From the cell containing the given text, extract its center point as (X, Y) coordinate. 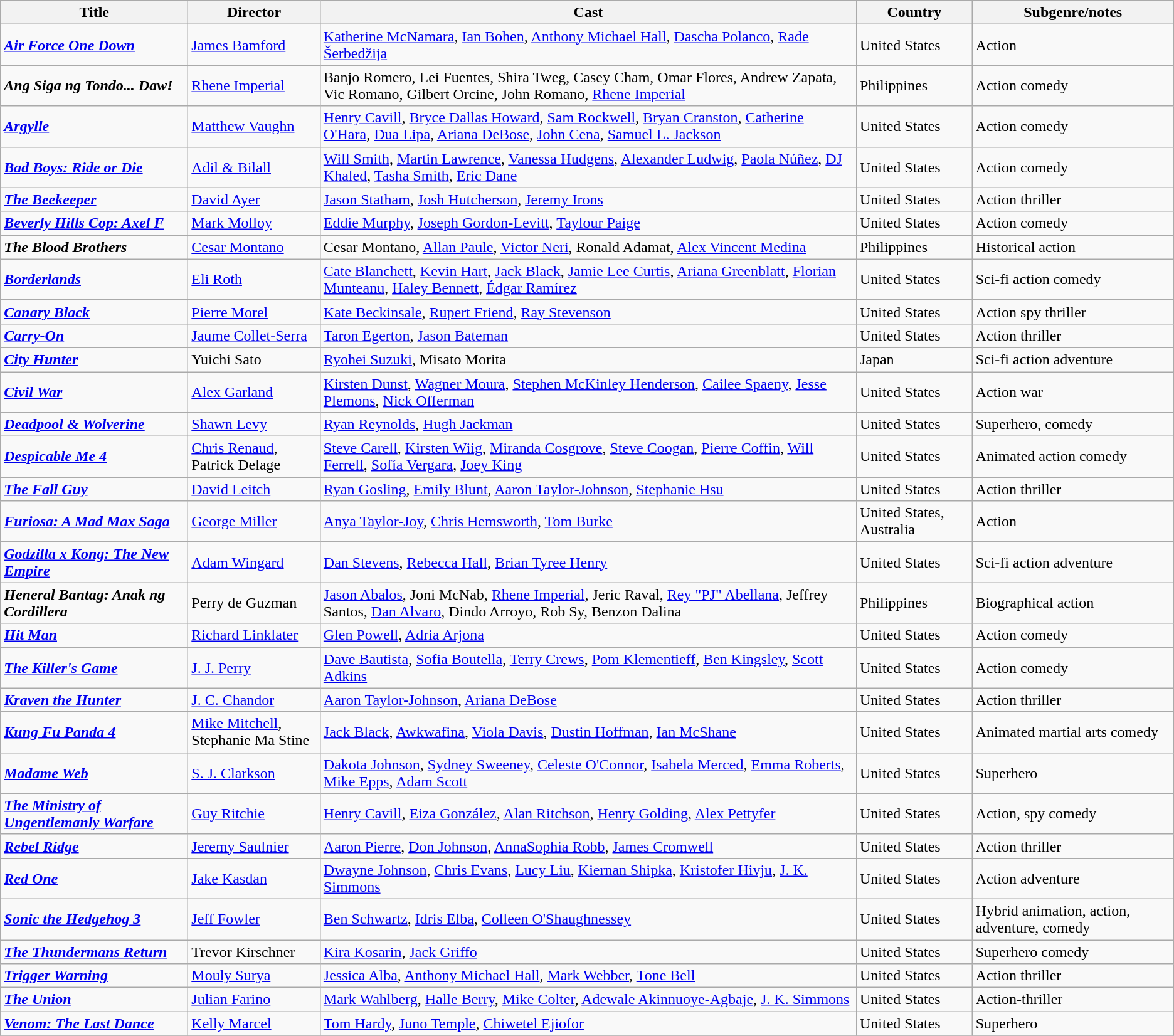
Kirsten Dunst, Wagner Moura, Stephen McKinley Henderson, Cailee Spaeny, Jesse Plemons, Nick Offerman (588, 391)
Steve Carell, Kirsten Wiig, Miranda Cosgrove, Steve Coogan, Pierre Coffin, Will Ferrell, Sofía Vergara, Joey King (588, 457)
Richard Linklater (255, 635)
Jason Abalos, Joni McNab, Rhene Imperial, Jeric Raval, Rey "PJ" Abellana, Jeffrey Santos, Dan Alvaro, Dindo Arroyo, Rob Sy, Benzon Dalina (588, 603)
Subgenre/notes (1072, 13)
Historical action (1072, 247)
Hybrid animation, action, adventure, comedy (1072, 919)
Jessica Alba, Anthony Michael Hall, Mark Webber, Tone Bell (588, 976)
Dan Stevens, Rebecca Hall, Brian Tyree Henry (588, 562)
Beverly Hills Cop: Axel F (94, 223)
Sonic the Hedgehog 3 (94, 919)
The Fall Guy (94, 489)
Director (255, 13)
Taron Egerton, Jason Bateman (588, 336)
Mark Wahlberg, Halle Berry, Mike Colter, Adewale Akinnuoye-Agbaje, J. K. Simmons (588, 1000)
Katherine McNamara, Ian Bohen, Anthony Michael Hall, Dascha Polanco, Rade Šerbedžija (588, 45)
Perry de Guzman (255, 603)
Country (914, 13)
Glen Powell, Adria Arjona (588, 635)
Eli Roth (255, 280)
Mark Molloy (255, 223)
Jeff Fowler (255, 919)
Air Force One Down (94, 45)
Yuichi Sato (255, 359)
Alex Garland (255, 391)
Animated martial arts comedy (1072, 732)
Action spy thriller (1072, 312)
Kraven the Hunter (94, 700)
Kate Beckinsale, Rupert Friend, Ray Stevenson (588, 312)
Heneral Bantag: Anak ng Cordillera (94, 603)
The Beekeeper (94, 199)
Ryohei Suzuki, Misato Morita (588, 359)
Bad Boys: Ride or Die (94, 167)
Despicable Me 4 (94, 457)
Tom Hardy, Juno Temple, Chiwetel Ejiofor (588, 1023)
David Leitch (255, 489)
Trigger Warning (94, 976)
Carry-On (94, 336)
Kira Kosarin, Jack Griffo (588, 951)
Jeremy Saulnier (255, 846)
Ryan Reynolds, Hugh Jackman (588, 425)
The Thundermans Return (94, 951)
Kung Fu Panda 4 (94, 732)
Jake Kasdan (255, 878)
The Ministry of Ungentlemanly Warfare (94, 814)
Jaume Collet-Serra (255, 336)
Henry Cavill, Bryce Dallas Howard, Sam Rockwell, Bryan Cranston, Catherine O'Hara, Dua Lipa, Ariana DeBose, John Cena, Samuel L. Jackson (588, 127)
Pierre Morel (255, 312)
Anya Taylor-Joy, Chris Hemsworth, Tom Burke (588, 522)
Dakota Johnson, Sydney Sweeney, Celeste O'Connor, Isabela Merced, Emma Roberts, Mike Epps, Adam Scott (588, 773)
Ryan Gosling, Emily Blunt, Aaron Taylor-Johnson, Stephanie Hsu (588, 489)
Action adventure (1072, 878)
Red One (94, 878)
Biographical action (1072, 603)
Furiosa: A Mad Max Saga (94, 522)
J. J. Perry (255, 667)
Julian Farino (255, 1000)
Godzilla x Kong: The New Empire (94, 562)
Cesar Montano, Allan Paule, Victor Neri, Ronald Adamat, Alex Vincent Medina (588, 247)
City Hunter (94, 359)
Jack Black, Awkwafina, Viola Davis, Dustin Hoffman, Ian McShane (588, 732)
Rebel Ridge (94, 846)
Jason Statham, Josh Hutcherson, Jeremy Irons (588, 199)
The Union (94, 1000)
Matthew Vaughn (255, 127)
Title (94, 13)
David Ayer (255, 199)
Animated action comedy (1072, 457)
Shawn Levy (255, 425)
Eddie Murphy, Joseph Gordon-Levitt, Taylour Paige (588, 223)
Will Smith, Martin Lawrence, Vanessa Hudgens, Alexander Ludwig, Paola Núñez, DJ Khaled, Tasha Smith, Eric Dane (588, 167)
Borderlands (94, 280)
Action war (1072, 391)
Aaron Taylor-Johnson, Ariana DeBose (588, 700)
Deadpool & Wolverine (94, 425)
Hit Man (94, 635)
James Bamford (255, 45)
Rhene Imperial (255, 85)
Sci-fi action comedy (1072, 280)
Venom: The Last Dance (94, 1023)
Adil & Bilall (255, 167)
George Miller (255, 522)
Kelly Marcel (255, 1023)
Action, spy comedy (1072, 814)
Guy Ritchie (255, 814)
Banjo Romero, Lei Fuentes, Shira Tweg, Casey Cham, Omar Flores, Andrew Zapata, Vic Romano, Gilbert Orcine, John Romano, Rhene Imperial (588, 85)
United States, Australia (914, 522)
Dwayne Johnson, Chris Evans, Lucy Liu, Kiernan Shipka, Kristofer Hivju, J. K. Simmons (588, 878)
Japan (914, 359)
Adam Wingard (255, 562)
Superhero, comedy (1072, 425)
Cate Blanchett, Kevin Hart, Jack Black, Jamie Lee Curtis, Ariana Greenblatt, Florian Munteanu, Haley Bennett, Édgar Ramírez (588, 280)
Superhero comedy (1072, 951)
Ben Schwartz, Idris Elba, Colleen O'Shaughnessey (588, 919)
Madame Web (94, 773)
Mike Mitchell,Stephanie Ma Stine (255, 732)
Henry Cavill, Eiza González, Alan Ritchson, Henry Golding, Alex Pettyfer (588, 814)
The Blood Brothers (94, 247)
Dave Bautista, Sofia Boutella, Terry Crews, Pom Klementieff, Ben Kingsley, Scott Adkins (588, 667)
S. J. Clarkson (255, 773)
Aaron Pierre, Don Johnson, AnnaSophia Robb, James Cromwell (588, 846)
Civil War (94, 391)
Action-thriller (1072, 1000)
Chris Renaud, Patrick Delage (255, 457)
Cesar Montano (255, 247)
Mouly Surya (255, 976)
The Killer's Game (94, 667)
Argylle (94, 127)
Cast (588, 13)
Trevor Kirschner (255, 951)
Canary Black (94, 312)
Ang Siga ng Tondo... Daw! (94, 85)
J. C. Chandor (255, 700)
